Pinpoint the cell where the given text exists, returning its (x, y) midpoint coordinate. 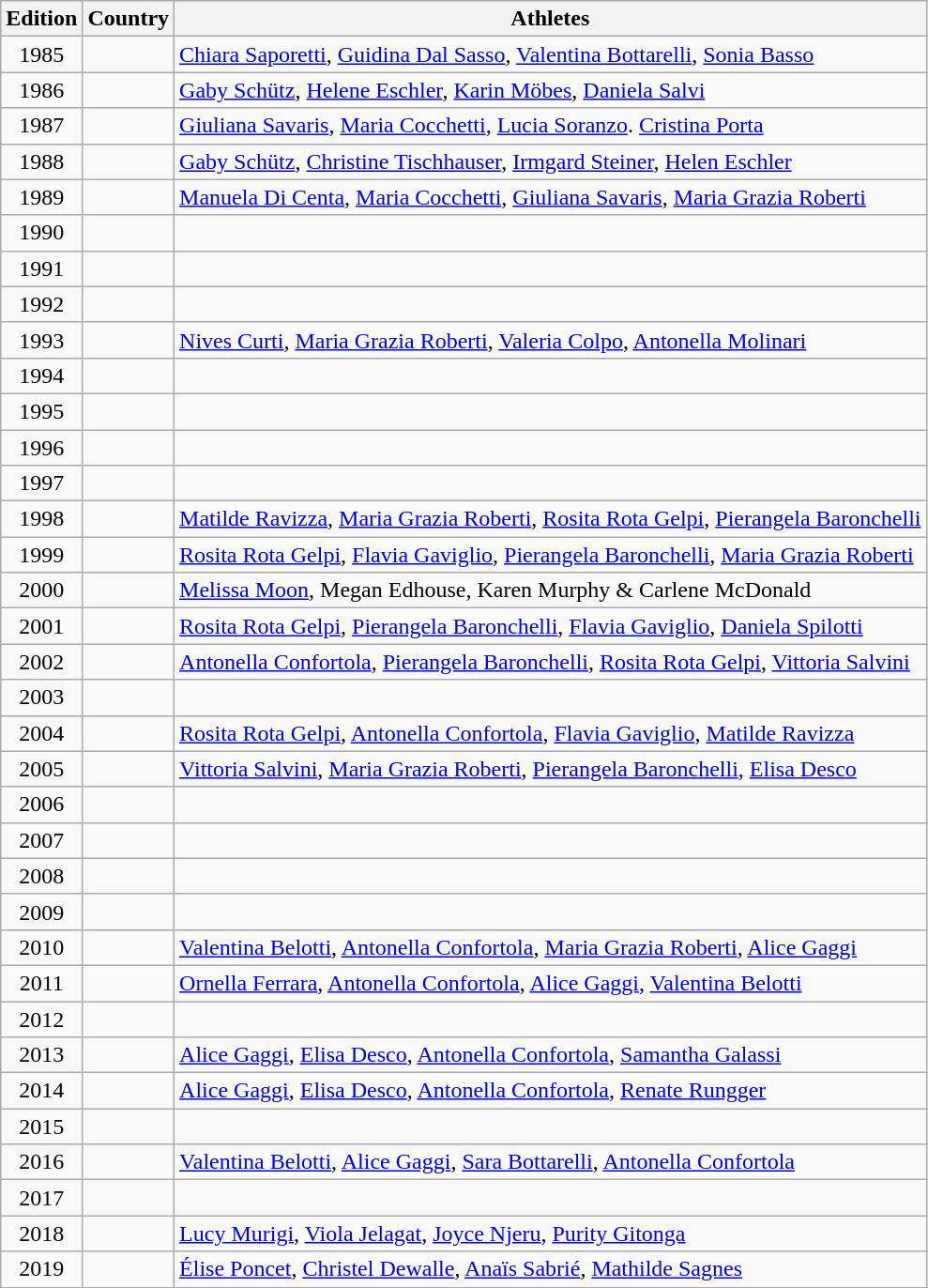
1998 (41, 519)
Chiara Saporetti, Guidina Dal Sasso, Valentina Bottarelli, Sonia Basso (550, 54)
2005 (41, 769)
Nives Curti, Maria Grazia Roberti, Valeria Colpo, Antonella Molinari (550, 340)
1986 (41, 90)
Giuliana Savaris, Maria Cocchetti, Lucia Soranzo. Cristina Porta (550, 126)
1997 (41, 483)
2016 (41, 1162)
1994 (41, 376)
Alice Gaggi, Elisa Desco, Antonella Confortola, Renate Rungger (550, 1091)
Athletes (550, 19)
2018 (41, 1234)
2002 (41, 662)
Valentina Belotti, Antonella Confortola, Maria Grazia Roberti, Alice Gaggi (550, 947)
1987 (41, 126)
1990 (41, 233)
2004 (41, 733)
Antonella Confortola, Pierangela Baronchelli, Rosita Rota Gelpi, Vittoria Salvini (550, 662)
2008 (41, 876)
1989 (41, 197)
1996 (41, 448)
2003 (41, 698)
Lucy Murigi, Viola Jelagat, Joyce Njeru, Purity Gitonga (550, 1234)
2010 (41, 947)
Melissa Moon, Megan Edhouse, Karen Murphy & Carlene McDonald (550, 590)
Alice Gaggi, Elisa Desco, Antonella Confortola, Samantha Galassi (550, 1055)
2009 (41, 912)
Manuela Di Centa, Maria Cocchetti, Giuliana Savaris, Maria Grazia Roberti (550, 197)
2017 (41, 1198)
1991 (41, 268)
1985 (41, 54)
Rosita Rota Gelpi, Pierangela Baronchelli, Flavia Gaviglio, Daniela Spilotti (550, 626)
Valentina Belotti, Alice Gaggi, Sara Bottarelli, Antonella Confortola (550, 1162)
2000 (41, 590)
Rosita Rota Gelpi, Antonella Confortola, Flavia Gaviglio, Matilde Ravizza (550, 733)
Rosita Rota Gelpi, Flavia Gaviglio, Pierangela Baronchelli, Maria Grazia Roberti (550, 555)
1995 (41, 411)
Edition (41, 19)
Vittoria Salvini, Maria Grazia Roberti, Pierangela Baronchelli, Elisa Desco (550, 769)
Ornella Ferrara, Antonella Confortola, Alice Gaggi, Valentina Belotti (550, 983)
2013 (41, 1055)
2014 (41, 1091)
Country (129, 19)
1993 (41, 340)
2012 (41, 1019)
Élise Poncet, Christel Dewalle, Anaïs Sabrié, Mathilde Sagnes (550, 1269)
Matilde Ravizza, Maria Grazia Roberti, Rosita Rota Gelpi, Pierangela Baronchelli (550, 519)
1992 (41, 304)
2011 (41, 983)
2001 (41, 626)
2006 (41, 805)
1999 (41, 555)
Gaby Schütz, Christine Tischhauser, Irmgard Steiner, Helen Eschler (550, 161)
2019 (41, 1269)
Gaby Schütz, Helene Eschler, Karin Möbes, Daniela Salvi (550, 90)
1988 (41, 161)
2007 (41, 840)
2015 (41, 1127)
